Identify which cell holds the provided text, then report its (x, y) central coordinate. 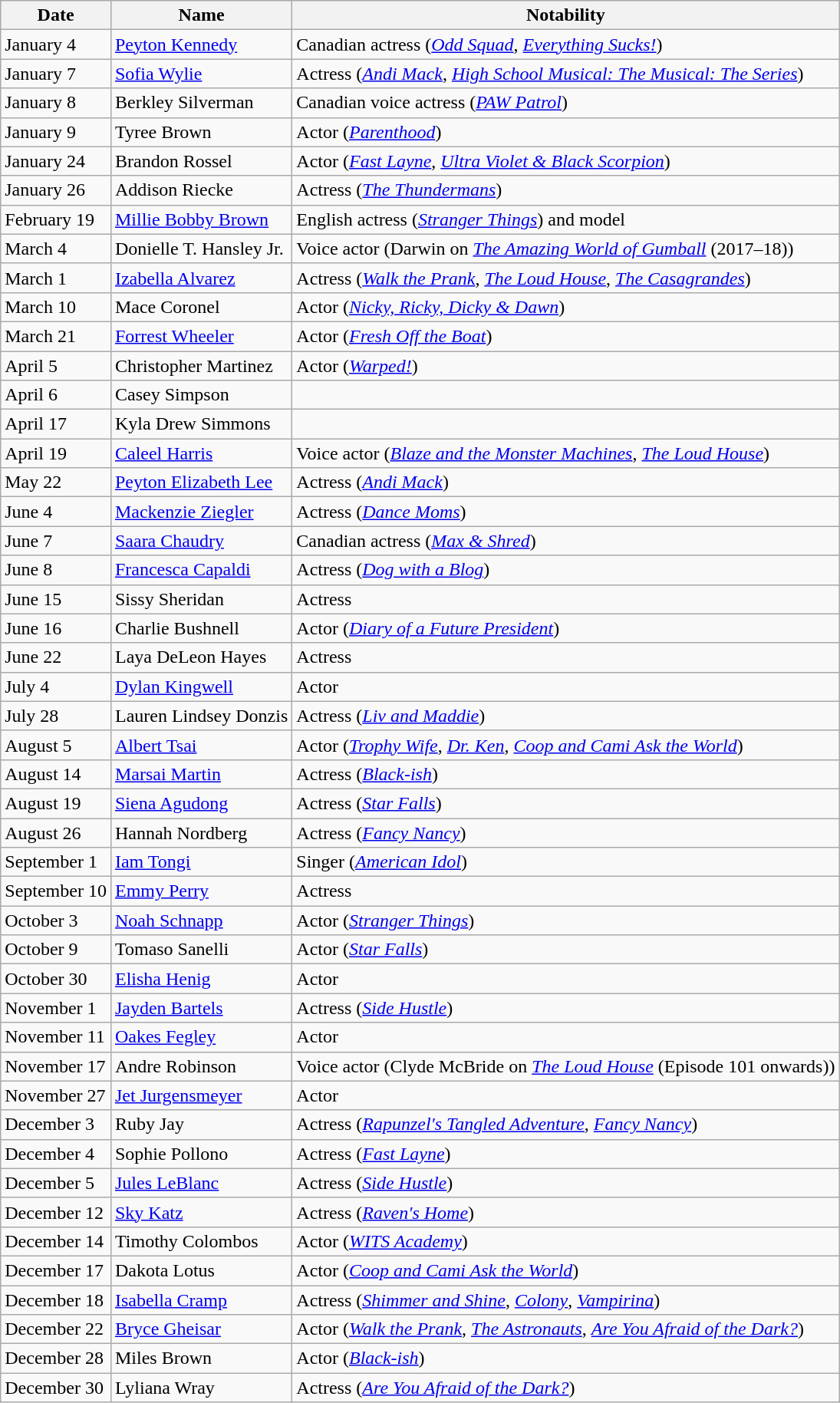
Sissy Sheridan (201, 599)
September 10 (56, 891)
Canadian voice actress (PAW Patrol) (566, 103)
Donielle T. Hansley Jr. (201, 249)
Iam Tongi (201, 862)
Saara Chaudry (201, 541)
November 27 (56, 1095)
Voice actor (Clyde McBride on The Loud House (Episode 101 onwards)) (566, 1066)
January 9 (56, 132)
Actor (Parenthood) (566, 132)
Actress (Fast Layne) (566, 1154)
Actress (Star Falls) (566, 803)
July 28 (56, 716)
Canadian actress (Odd Squad, Everything Sucks!) (566, 44)
December 3 (56, 1125)
Actress (Black-ish) (566, 774)
Actor (Diary of a Future President) (566, 628)
April 17 (56, 424)
March 21 (56, 336)
Forrest Wheeler (201, 336)
December 17 (56, 1270)
Charlie Bushnell (201, 628)
Actor (Fresh Off the Boat) (566, 336)
Andre Robinson (201, 1066)
December 18 (56, 1300)
Lyliana Wray (201, 1388)
Actor (Walk the Prank, The Astronauts, Are You Afraid of the Dark?) (566, 1329)
Actress (Dog with a Blog) (566, 570)
November 1 (56, 1008)
November 17 (56, 1066)
Christopher Martinez (201, 366)
Actress (Rapunzel's Tangled Adventure, Fancy Nancy) (566, 1125)
Dakota Lotus (201, 1270)
Actress (Andi Mack) (566, 482)
Actress (Liv and Maddie) (566, 716)
March 4 (56, 249)
Actress (Raven's Home) (566, 1212)
Actress (Fancy Nancy) (566, 832)
January 24 (56, 161)
English actress (Stranger Things) and model (566, 219)
Name (201, 15)
Isabella Cramp (201, 1300)
Miles Brown (201, 1359)
Mace Coronel (201, 307)
Emmy Perry (201, 891)
Actor (Warped!) (566, 366)
June 7 (56, 541)
Siena Agudong (201, 803)
April 5 (56, 366)
Casey Simpson (201, 395)
June 16 (56, 628)
December 5 (56, 1183)
Caleel Harris (201, 453)
Jet Jurgensmeyer (201, 1095)
Actress (Dance Moms) (566, 512)
August 26 (56, 832)
December 14 (56, 1241)
Actor (Stranger Things) (566, 921)
Date (56, 15)
February 19 (56, 219)
Noah Schnapp (201, 921)
October 3 (56, 921)
August 14 (56, 774)
Tomaso Sanelli (201, 950)
December 30 (56, 1388)
Brandon Rossel (201, 161)
September 1 (56, 862)
Marsai Martin (201, 774)
Bryce Gheisar (201, 1329)
Jules LeBlanc (201, 1183)
October 9 (56, 950)
January 7 (56, 74)
Actor (Fast Layne, Ultra Violet & Black Scorpion) (566, 161)
Kyla Drew Simmons (201, 424)
Laya DeLeon Hayes (201, 657)
Notability (566, 15)
December 22 (56, 1329)
Actor (WITS Academy) (566, 1241)
Actor (Star Falls) (566, 950)
Sky Katz (201, 1212)
April 6 (56, 395)
Actress (Are You Afraid of the Dark?) (566, 1388)
Singer (American Idol) (566, 862)
Actor (Nicky, Ricky, Dicky & Dawn) (566, 307)
Sofia Wylie (201, 74)
June 4 (56, 512)
January 8 (56, 103)
March 1 (56, 278)
Mackenzie Ziegler (201, 512)
January 4 (56, 44)
April 19 (56, 453)
Voice actor (Blaze and the Monster Machines, The Loud House) (566, 453)
June 15 (56, 599)
Sophie Pollono (201, 1154)
November 11 (56, 1037)
Hannah Nordberg (201, 832)
Addison Riecke (201, 190)
June 22 (56, 657)
Oakes Fegley (201, 1037)
Voice actor (Darwin on The Amazing World of Gumball (2017–18)) (566, 249)
Berkley Silverman (201, 103)
Izabella Alvarez (201, 278)
Actress (Walk the Prank, The Loud House, The Casagrandes) (566, 278)
January 26 (56, 190)
October 30 (56, 979)
December 4 (56, 1154)
Actor (Black-ish) (566, 1359)
June 8 (56, 570)
March 10 (56, 307)
Jayden Bartels (201, 1008)
Millie Bobby Brown (201, 219)
Peyton Elizabeth Lee (201, 482)
Actress (The Thundermans) (566, 190)
Timothy Colombos (201, 1241)
Actor (Coop and Cami Ask the World) (566, 1270)
December 28 (56, 1359)
Tyree Brown (201, 132)
Elisha Henig (201, 979)
December 12 (56, 1212)
Actress (Shimmer and Shine, Colony, Vampirina) (566, 1300)
Albert Tsai (201, 745)
Ruby Jay (201, 1125)
Peyton Kennedy (201, 44)
Lauren Lindsey Donzis (201, 716)
May 22 (56, 482)
Canadian actress (Max & Shred) (566, 541)
Dylan Kingwell (201, 687)
July 4 (56, 687)
Actor (Trophy Wife, Dr. Ken, Coop and Cami Ask the World) (566, 745)
August 19 (56, 803)
August 5 (56, 745)
Francesca Capaldi (201, 570)
Actress (Andi Mack, High School Musical: The Musical: The Series) (566, 74)
